Extract the (X, Y) coordinate from the center of the cell holding the provided text.  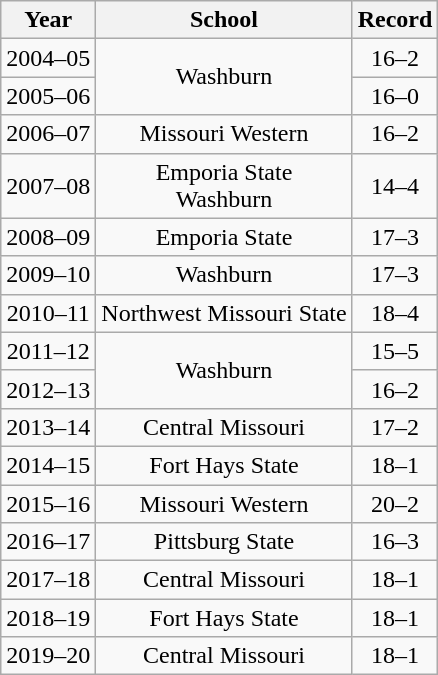
2017–18 (48, 580)
2015–16 (48, 503)
17–2 (395, 427)
2004–05 (48, 58)
School (224, 20)
2009–10 (48, 275)
Emporia State (224, 237)
Record (395, 20)
16–3 (395, 542)
2012–13 (48, 389)
18–4 (395, 313)
15–5 (395, 351)
Year (48, 20)
2006–07 (48, 134)
2008–09 (48, 237)
20–2 (395, 503)
2007–08 (48, 186)
2018–19 (48, 618)
Emporia StateWashburn (224, 186)
2005–06 (48, 96)
2014–15 (48, 465)
Pittsburg State (224, 542)
2019–20 (48, 656)
16–0 (395, 96)
14–4 (395, 186)
2016–17 (48, 542)
2013–14 (48, 427)
2010–11 (48, 313)
Northwest Missouri State (224, 313)
2011–12 (48, 351)
